For the text-containing cell, return its midpoint in (x, y) coordinate format. 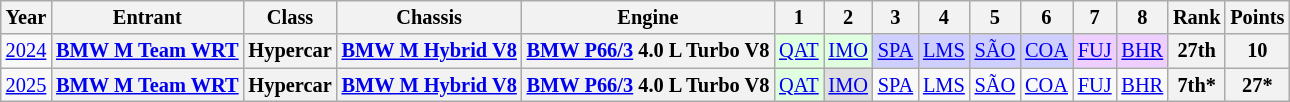
Rank (1196, 17)
4 (944, 17)
27th (1196, 51)
Entrant (147, 17)
Class (290, 17)
7th* (1196, 85)
3 (896, 17)
2025 (26, 85)
27* (1257, 85)
7 (1095, 17)
2 (848, 17)
Year (26, 17)
2024 (26, 51)
Points (1257, 17)
Chassis (430, 17)
1 (798, 17)
5 (995, 17)
Engine (648, 17)
10 (1257, 51)
8 (1142, 17)
6 (1046, 17)
